Pinpoint the cell where the given text exists, returning its [X, Y] midpoint coordinate. 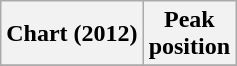
Chart (2012) [72, 34]
Peakposition [189, 34]
